From the cell containing the given text, extract its center point as (X, Y) coordinate. 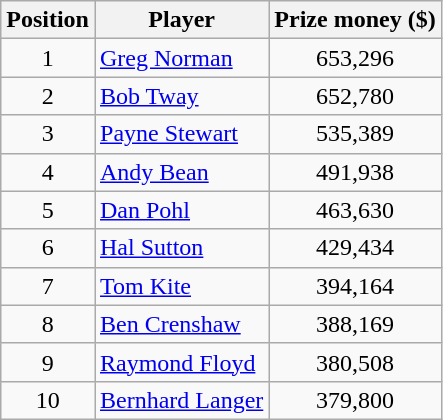
388,169 (355, 324)
535,389 (355, 134)
10 (48, 400)
Raymond Floyd (181, 362)
6 (48, 248)
Dan Pohl (181, 210)
4 (48, 172)
Player (181, 20)
463,630 (355, 210)
Ben Crenshaw (181, 324)
Hal Sutton (181, 248)
380,508 (355, 362)
1 (48, 58)
7 (48, 286)
Position (48, 20)
Bob Tway (181, 96)
5 (48, 210)
653,296 (355, 58)
9 (48, 362)
429,434 (355, 248)
652,780 (355, 96)
3 (48, 134)
379,800 (355, 400)
Bernhard Langer (181, 400)
Payne Stewart (181, 134)
8 (48, 324)
491,938 (355, 172)
Andy Bean (181, 172)
394,164 (355, 286)
Greg Norman (181, 58)
2 (48, 96)
Tom Kite (181, 286)
Prize money ($) (355, 20)
